Return [x, y] of the center of cell containing provided text 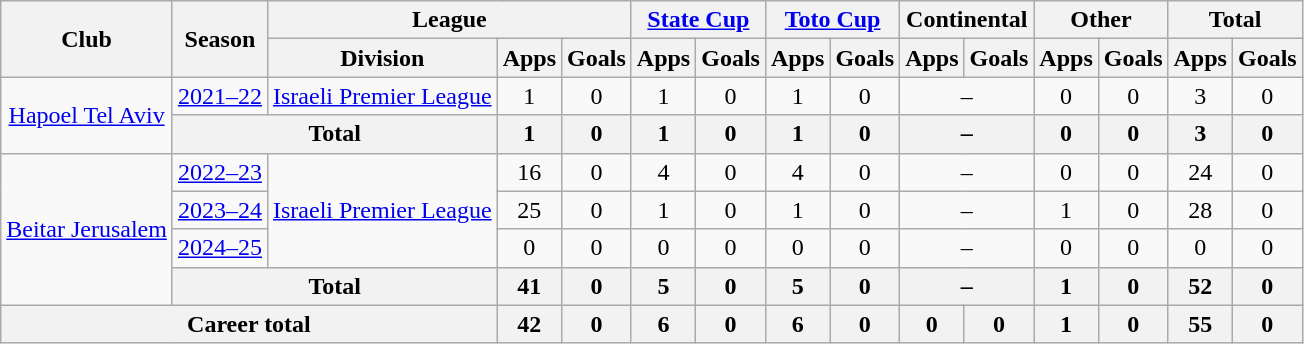
2023–24 [220, 210]
24 [1200, 172]
28 [1200, 210]
16 [529, 172]
Beitar Jerusalem [87, 229]
League [449, 20]
State Cup [698, 20]
Toto Cup [832, 20]
2024–25 [220, 248]
41 [529, 286]
Continental [967, 20]
52 [1200, 286]
Other [1101, 20]
25 [529, 210]
Season [220, 39]
Division [382, 58]
Career total [249, 324]
Club [87, 39]
42 [529, 324]
2022–23 [220, 172]
Hapoel Tel Aviv [87, 115]
2021–22 [220, 96]
55 [1200, 324]
